Identify which cell holds the provided text, then report its [X, Y] central coordinate. 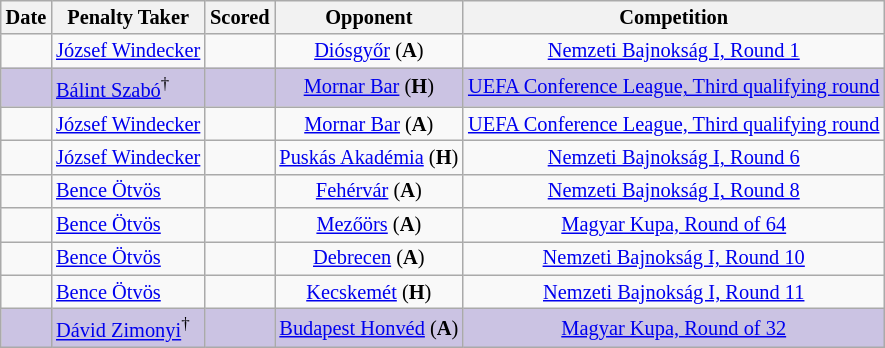
Opponent [368, 17]
Fehérvár (A) [368, 191]
Bálint Szabó† [128, 88]
Budapest Honvéd (A) [368, 328]
Nemzeti Bajnokság I, Round 1 [674, 51]
Nemzeti Bajnokság I, Round 11 [674, 292]
Puskás Akadémia (H) [368, 157]
Dávid Zimonyi† [128, 328]
Magyar Kupa, Round of 32 [674, 328]
Mornar Bar (H) [368, 88]
Date [26, 17]
Penalty Taker [128, 17]
Nemzeti Bajnokság I, Round 6 [674, 157]
Nemzeti Bajnokság I, Round 8 [674, 191]
Magyar Kupa, Round of 64 [674, 225]
Debrecen (A) [368, 258]
Kecskemét (H) [368, 292]
Mezőörs (A) [368, 225]
Competition [674, 17]
Nemzeti Bajnokság I, Round 10 [674, 258]
Scored [240, 17]
Diósgyőr (A) [368, 51]
Mornar Bar (A) [368, 124]
